Find where the given text appears and provide that cell's center as (X, Y) coordinate. 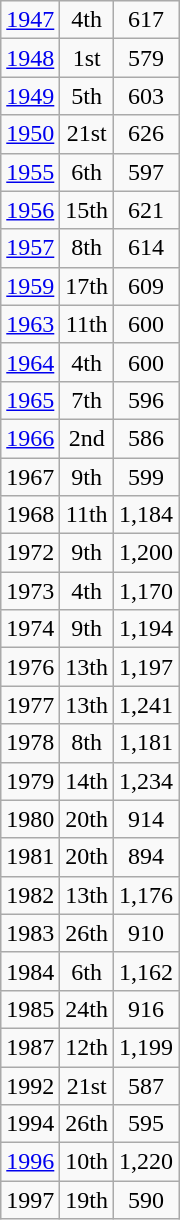
590 (146, 1200)
1968 (30, 515)
1,200 (146, 553)
1966 (30, 438)
914 (146, 819)
1972 (30, 553)
24th (87, 1009)
1,162 (146, 971)
614 (146, 248)
5th (87, 96)
1,199 (146, 1047)
1984 (30, 971)
1978 (30, 743)
1976 (30, 667)
1,176 (146, 895)
579 (146, 58)
1947 (30, 20)
626 (146, 134)
910 (146, 933)
1965 (30, 400)
587 (146, 1085)
17th (87, 286)
1973 (30, 591)
595 (146, 1124)
1955 (30, 172)
1996 (30, 1162)
1,181 (146, 743)
1982 (30, 895)
12th (87, 1047)
596 (146, 400)
1964 (30, 362)
1997 (30, 1200)
19th (87, 1200)
1,234 (146, 781)
1,170 (146, 591)
586 (146, 438)
1956 (30, 210)
1994 (30, 1124)
1st (87, 58)
15th (87, 210)
1949 (30, 96)
1977 (30, 705)
2nd (87, 438)
1987 (30, 1047)
1963 (30, 324)
621 (146, 210)
1981 (30, 857)
1948 (30, 58)
617 (146, 20)
916 (146, 1009)
1967 (30, 477)
1992 (30, 1085)
1957 (30, 248)
597 (146, 172)
1,241 (146, 705)
1,220 (146, 1162)
894 (146, 857)
1,194 (146, 629)
1979 (30, 781)
14th (87, 781)
1959 (30, 286)
599 (146, 477)
1980 (30, 819)
1950 (30, 134)
1,197 (146, 667)
603 (146, 96)
1974 (30, 629)
1,184 (146, 515)
609 (146, 286)
1985 (30, 1009)
10th (87, 1162)
7th (87, 400)
1983 (30, 933)
